Capture the cell that displays the provided text and extract its (x, y) central coordinate. 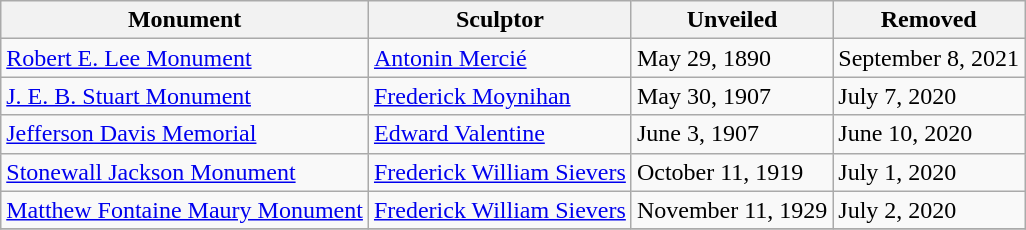
Monument (185, 20)
Jefferson Davis Memorial (185, 134)
Removed (929, 20)
Sculptor (500, 20)
September 8, 2021 (929, 58)
J. E. B. Stuart Monument (185, 96)
Edward Valentine (500, 134)
Frederick Moynihan (500, 96)
Robert E. Lee Monument (185, 58)
Unveiled (732, 20)
June 3, 1907 (732, 134)
July 2, 2020 (929, 210)
Stonewall Jackson Monument (185, 172)
May 29, 1890 (732, 58)
October 11, 1919 (732, 172)
November 11, 1929 (732, 210)
July 7, 2020 (929, 96)
Matthew Fontaine Maury Monument (185, 210)
July 1, 2020 (929, 172)
May 30, 1907 (732, 96)
June 10, 2020 (929, 134)
Antonin Mercié (500, 58)
